Extract the (X, Y) coordinate from the center of the cell holding the provided text.  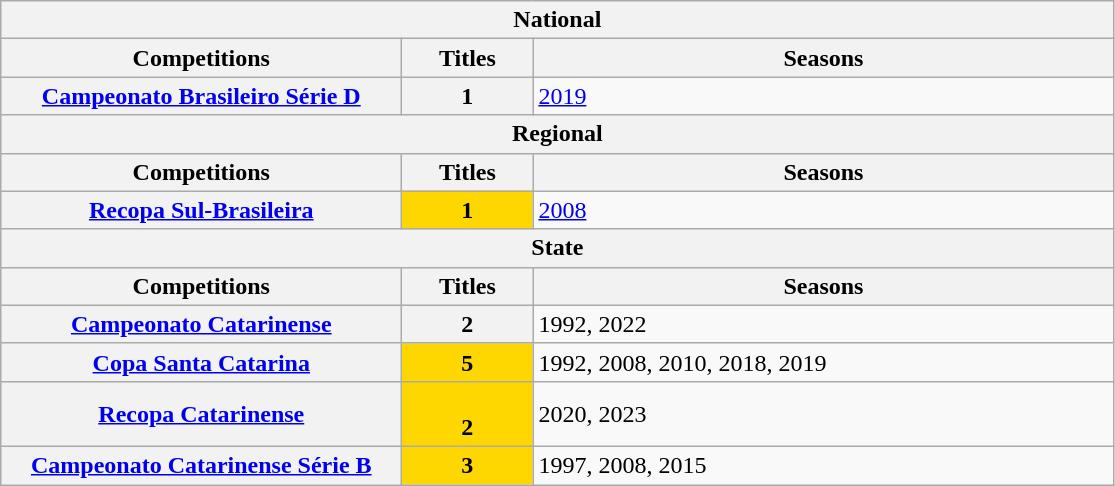
State (558, 248)
5 (468, 362)
2019 (824, 96)
Recopa Catarinense (202, 414)
1997, 2008, 2015 (824, 465)
2020, 2023 (824, 414)
Recopa Sul-Brasileira (202, 210)
Copa Santa Catarina (202, 362)
1992, 2008, 2010, 2018, 2019 (824, 362)
National (558, 20)
Campeonato Catarinense (202, 324)
Campeonato Catarinense Série B (202, 465)
Regional (558, 134)
2008 (824, 210)
Campeonato Brasileiro Série D (202, 96)
3 (468, 465)
1992, 2022 (824, 324)
